Output the [X, Y] coordinate of the center of the cell containing the given text.  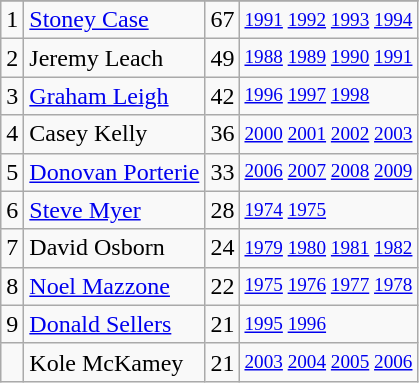
Stoney Case [114, 20]
2003 2004 2005 2006 [328, 362]
David Osborn [114, 248]
Steve Myer [114, 210]
1996 1997 1998 [328, 96]
4 [12, 134]
1988 1989 1990 1991 [328, 58]
22 [222, 286]
3 [12, 96]
33 [222, 172]
Donald Sellers [114, 324]
36 [222, 134]
9 [12, 324]
Jeremy Leach [114, 58]
Kole McKamey [114, 362]
Noel Mazzone [114, 286]
1974 1975 [328, 210]
2000 2001 2002 2003 [328, 134]
2 [12, 58]
24 [222, 248]
Donovan Porterie [114, 172]
5 [12, 172]
1 [12, 20]
42 [222, 96]
Casey Kelly [114, 134]
Graham Leigh [114, 96]
28 [222, 210]
1975 1976 1977 1978 [328, 286]
6 [12, 210]
1991 1992 1993 1994 [328, 20]
7 [12, 248]
2006 2007 2008 2009 [328, 172]
49 [222, 58]
1995 1996 [328, 324]
67 [222, 20]
8 [12, 286]
1979 1980 1981 1982 [328, 248]
